Pinpoint the cell where the given text exists, returning its [X, Y] midpoint coordinate. 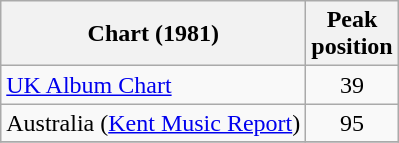
95 [352, 123]
Peakposition [352, 34]
Chart (1981) [154, 34]
UK Album Chart [154, 85]
39 [352, 85]
Australia (Kent Music Report) [154, 123]
